Identify which cell holds the provided text, then report its [X, Y] central coordinate. 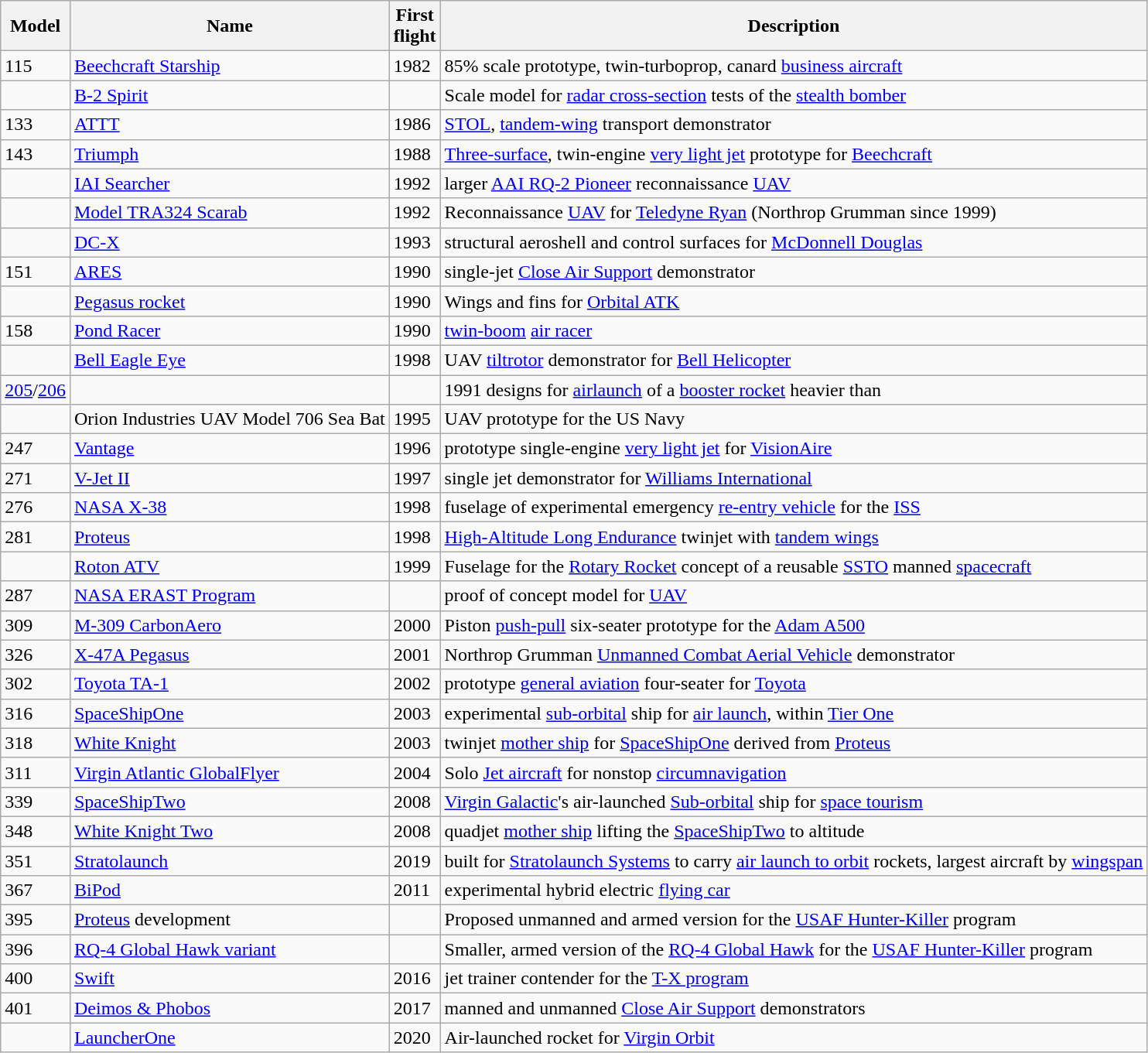
Triumph [229, 154]
1999 [415, 566]
built for Stratolaunch Systems to carry air launch to orbit rockets, largest aircraft by wingspan [794, 861]
85% scale prototype, twin-turboprop, canard business aircraft [794, 66]
Fuselage for the Rotary Rocket concept of a reusable SSTO manned spacecraft [794, 566]
twin-boom air racer [794, 330]
Scale model for radar cross-section tests of the stealth bomber [794, 95]
Virgin Atlantic GlobalFlyer [229, 772]
133 [36, 125]
structural aeroshell and control surfaces for McDonnell Douglas [794, 242]
396 [36, 949]
1988 [415, 154]
X-47A Pegasus [229, 655]
IAI Searcher [229, 183]
Toyota TA-1 [229, 684]
1986 [415, 125]
Stratolaunch [229, 861]
Proteus development [229, 920]
RQ-4 Global Hawk variant [229, 949]
NASA X-38 [229, 508]
B-2 Spirit [229, 95]
White Knight Two [229, 831]
158 [36, 330]
309 [36, 625]
Deimos & Phobos [229, 1008]
Three-surface, twin-engine very light jet prototype for Beechcraft [794, 154]
247 [36, 449]
316 [36, 713]
2004 [415, 772]
367 [36, 891]
White Knight [229, 743]
jet trainer contender for the T-X program [794, 979]
Virgin Galactic's air-launched Sub-orbital ship for space tourism [794, 802]
Smaller, armed version of the RQ-4 Global Hawk for the USAF Hunter-Killer program [794, 949]
experimental hybrid electric flying car [794, 891]
BiPod [229, 891]
2002 [415, 684]
proof of concept model for UAV [794, 596]
2001 [415, 655]
276 [36, 508]
Name [229, 26]
DC-X [229, 242]
V-Jet II [229, 478]
151 [36, 272]
2011 [415, 891]
UAV prototype for the US Navy [794, 419]
larger AAI RQ-2 Pioneer reconnaissance UAV [794, 183]
1982 [415, 66]
Proposed unmanned and armed version for the USAF Hunter-Killer program [794, 920]
Swift [229, 979]
339 [36, 802]
Proteus [229, 537]
Northrop Grumman Unmanned Combat Aerial Vehicle demonstrator [794, 655]
ATTT [229, 125]
Reconnaissance UAV for Teledyne Ryan (Northrop Grumman since 1999) [794, 213]
Orion Industries UAV Model 706 Sea Bat [229, 419]
manned and unmanned Close Air Support demonstrators [794, 1008]
2017 [415, 1008]
2019 [415, 861]
1997 [415, 478]
experimental sub-orbital ship for air launch, within Tier One [794, 713]
1995 [415, 419]
Beechcraft Starship [229, 66]
Vantage [229, 449]
351 [36, 861]
401 [36, 1008]
Model [36, 26]
Bell Eagle Eye [229, 360]
143 [36, 154]
ARES [229, 272]
High-Altitude Long Endurance twinjet with tandem wings [794, 537]
2016 [415, 979]
311 [36, 772]
STOL, tandem-wing transport demonstrator [794, 125]
Description [794, 26]
Model TRA324 Scarab [229, 213]
281 [36, 537]
1991 designs for airlaunch of a booster rocket heavier than [794, 389]
1993 [415, 242]
318 [36, 743]
single jet demonstrator for Williams International [794, 478]
Wings and fins for Orbital ATK [794, 301]
prototype single-engine very light jet for VisionAire [794, 449]
271 [36, 478]
Pond Racer [229, 330]
UAV tiltrotor demonstrator for Bell Helicopter [794, 360]
SpaceShipTwo [229, 802]
NASA ERAST Program [229, 596]
quadjet mother ship lifting the SpaceShipTwo to altitude [794, 831]
2000 [415, 625]
Pegasus rocket [229, 301]
326 [36, 655]
M-309 CarbonAero [229, 625]
115 [36, 66]
LauncherOne [229, 1038]
348 [36, 831]
SpaceShipOne [229, 713]
prototype general aviation four-seater for Toyota [794, 684]
205/206 [36, 389]
302 [36, 684]
Firstflight [415, 26]
twinjet mother ship for SpaceShipOne derived from Proteus [794, 743]
single-jet Close Air Support demonstrator [794, 272]
Solo Jet aircraft for nonstop circumnavigation [794, 772]
1996 [415, 449]
2020 [415, 1038]
Piston push-pull six-seater prototype for the Adam A500 [794, 625]
395 [36, 920]
287 [36, 596]
Air-launched rocket for Virgin Orbit [794, 1038]
Roton ATV [229, 566]
400 [36, 979]
fuselage of experimental emergency re-entry vehicle for the ISS [794, 508]
